Locate the cell with the specified text and output its [X, Y] center coordinate. 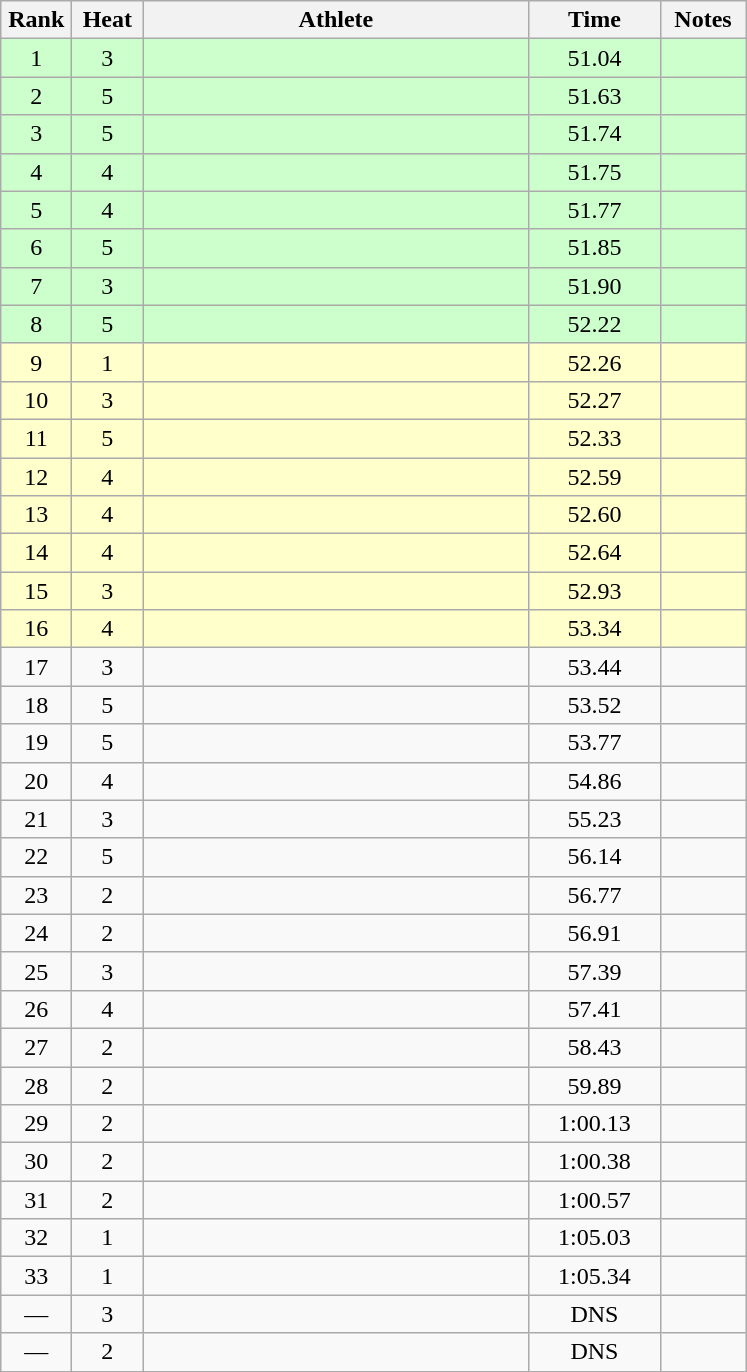
56.14 [594, 857]
52.93 [594, 591]
51.77 [594, 210]
1:05.03 [594, 1238]
6 [36, 248]
32 [36, 1238]
52.64 [594, 553]
51.90 [594, 286]
23 [36, 895]
8 [36, 324]
53.34 [594, 629]
13 [36, 515]
53.44 [594, 667]
53.77 [594, 743]
21 [36, 819]
29 [36, 1124]
57.41 [594, 1009]
52.27 [594, 400]
19 [36, 743]
58.43 [594, 1047]
1:05.34 [594, 1276]
14 [36, 553]
52.60 [594, 515]
30 [36, 1162]
53.52 [594, 705]
17 [36, 667]
59.89 [594, 1085]
52.22 [594, 324]
25 [36, 971]
55.23 [594, 819]
9 [36, 362]
26 [36, 1009]
18 [36, 705]
51.74 [594, 134]
16 [36, 629]
7 [36, 286]
51.04 [594, 58]
20 [36, 781]
Rank [36, 20]
1:00.13 [594, 1124]
54.86 [594, 781]
51.63 [594, 96]
52.59 [594, 477]
1:00.57 [594, 1200]
56.91 [594, 933]
52.26 [594, 362]
52.33 [594, 438]
10 [36, 400]
27 [36, 1047]
Time [594, 20]
57.39 [594, 971]
1:00.38 [594, 1162]
51.85 [594, 248]
12 [36, 477]
33 [36, 1276]
31 [36, 1200]
51.75 [594, 172]
11 [36, 438]
Heat [108, 20]
28 [36, 1085]
Notes [703, 20]
Athlete [336, 20]
56.77 [594, 895]
15 [36, 591]
24 [36, 933]
22 [36, 857]
